Search for the cell housing the specified text and yield its (X, Y) center coordinate. 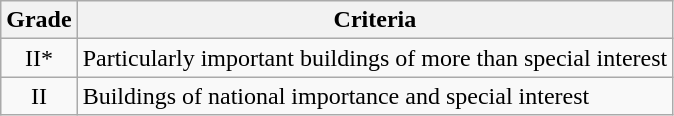
Particularly important buildings of more than special interest (375, 58)
II (39, 96)
Criteria (375, 20)
Grade (39, 20)
II* (39, 58)
Buildings of national importance and special interest (375, 96)
